Pinpoint the cell where the given text exists, returning its (x, y) midpoint coordinate. 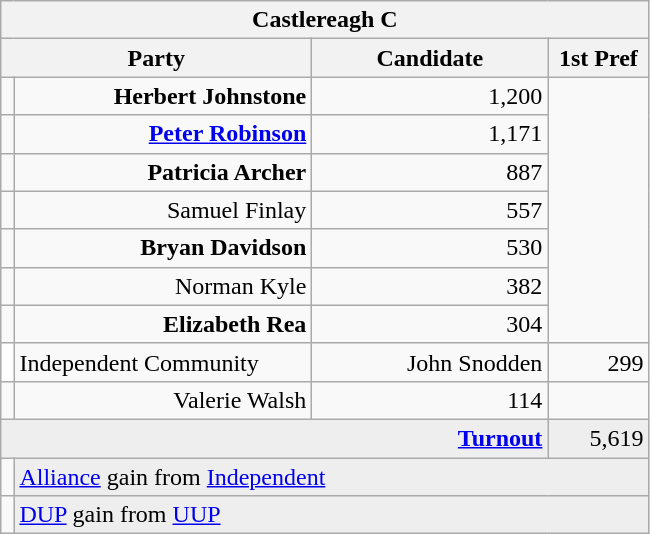
Candidate (430, 58)
1,200 (430, 96)
1st Pref (598, 58)
Independent Community (163, 362)
Peter Robinson (163, 134)
John Snodden (430, 362)
Samuel Finlay (163, 210)
530 (430, 248)
304 (430, 324)
Patricia Archer (163, 172)
557 (430, 210)
Alliance gain from Independent (332, 477)
299 (598, 362)
114 (430, 400)
382 (430, 286)
Herbert Johnstone (163, 96)
Castlereagh C (325, 20)
5,619 (598, 438)
Valerie Walsh (163, 400)
Turnout (274, 438)
1,171 (430, 134)
Norman Kyle (163, 286)
Bryan Davidson (163, 248)
DUP gain from UUP (332, 515)
Party (156, 58)
Elizabeth Rea (163, 324)
887 (430, 172)
